Find where the given text appears and provide that cell's center as (X, Y) coordinate. 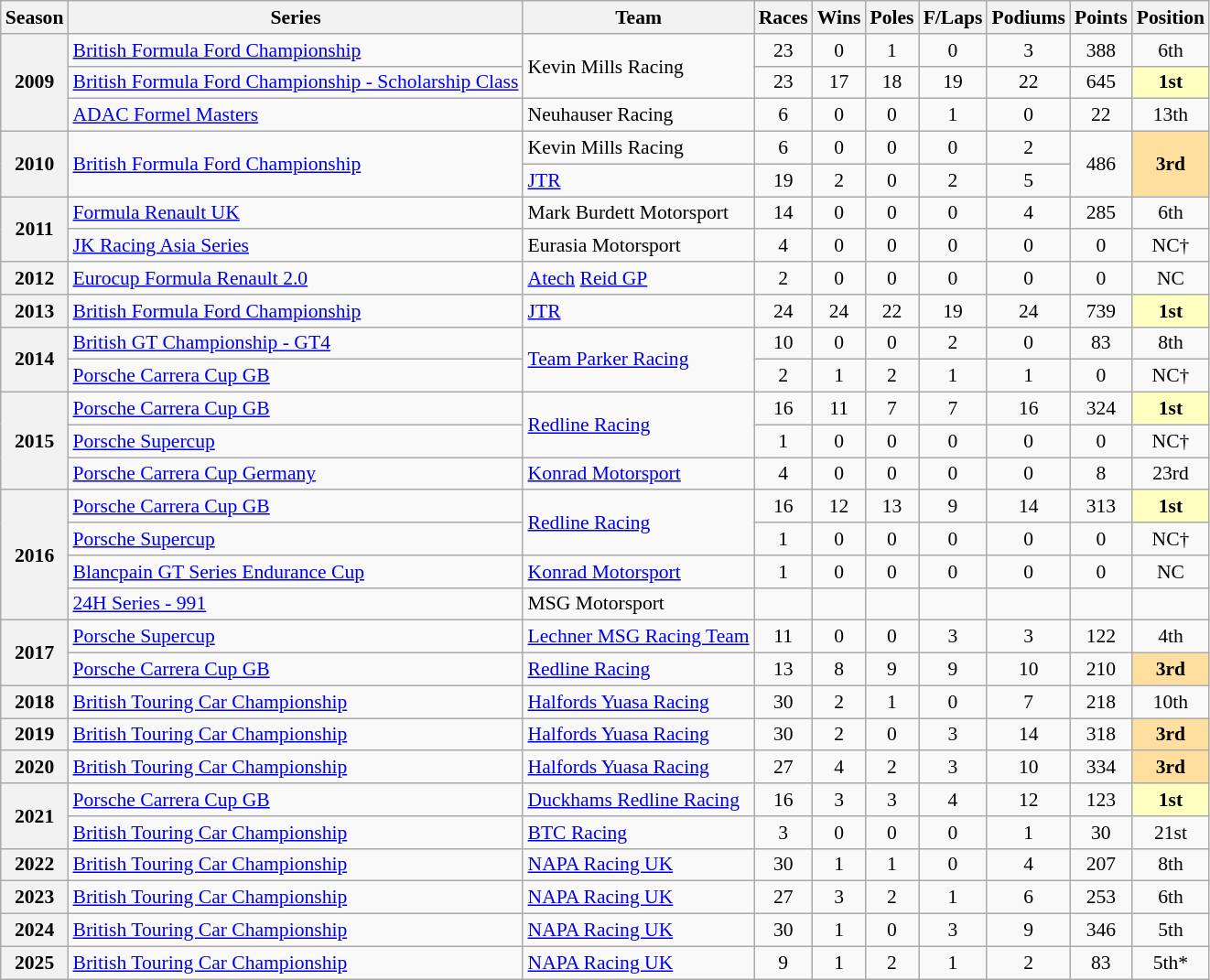
British Formula Ford Championship - Scholarship Class (295, 82)
Blancpain GT Series Endurance Cup (295, 572)
2011 (35, 229)
2020 (35, 768)
218 (1101, 702)
207 (1101, 865)
Team (638, 17)
2023 (35, 898)
Season (35, 17)
2014 (35, 359)
Wins (839, 17)
2022 (35, 865)
Team Parker Racing (638, 359)
388 (1101, 50)
313 (1101, 507)
Neuhauser Racing (638, 115)
Atech Reid GP (638, 278)
645 (1101, 82)
Series (295, 17)
2009 (35, 82)
5 (1029, 180)
2016 (35, 555)
2019 (35, 735)
2025 (35, 963)
2018 (35, 702)
Races (783, 17)
2013 (35, 311)
Porsche Carrera Cup Germany (295, 474)
Eurocup Formula Renault 2.0 (295, 278)
MSG Motorsport (638, 604)
318 (1101, 735)
Mark Burdett Motorsport (638, 213)
5th* (1171, 963)
18 (891, 82)
17 (839, 82)
2015 (35, 441)
23rd (1171, 474)
2012 (35, 278)
Poles (891, 17)
2017 (35, 653)
4th (1171, 637)
2024 (35, 931)
210 (1101, 670)
21st (1171, 833)
253 (1101, 898)
Podiums (1029, 17)
123 (1101, 800)
Points (1101, 17)
Lechner MSG Racing Team (638, 637)
5th (1171, 931)
285 (1101, 213)
324 (1101, 409)
Eurasia Motorsport (638, 246)
BTC Racing (638, 833)
24H Series - 991 (295, 604)
13th (1171, 115)
British GT Championship - GT4 (295, 343)
334 (1101, 768)
2010 (35, 165)
Position (1171, 17)
ADAC Formel Masters (295, 115)
F/Laps (954, 17)
JK Racing Asia Series (295, 246)
Duckhams Redline Racing (638, 800)
122 (1101, 637)
2021 (35, 816)
346 (1101, 931)
739 (1101, 311)
Formula Renault UK (295, 213)
10th (1171, 702)
486 (1101, 165)
